Determine the [X, Y] coordinate at the center of the cell enclosing the given text.  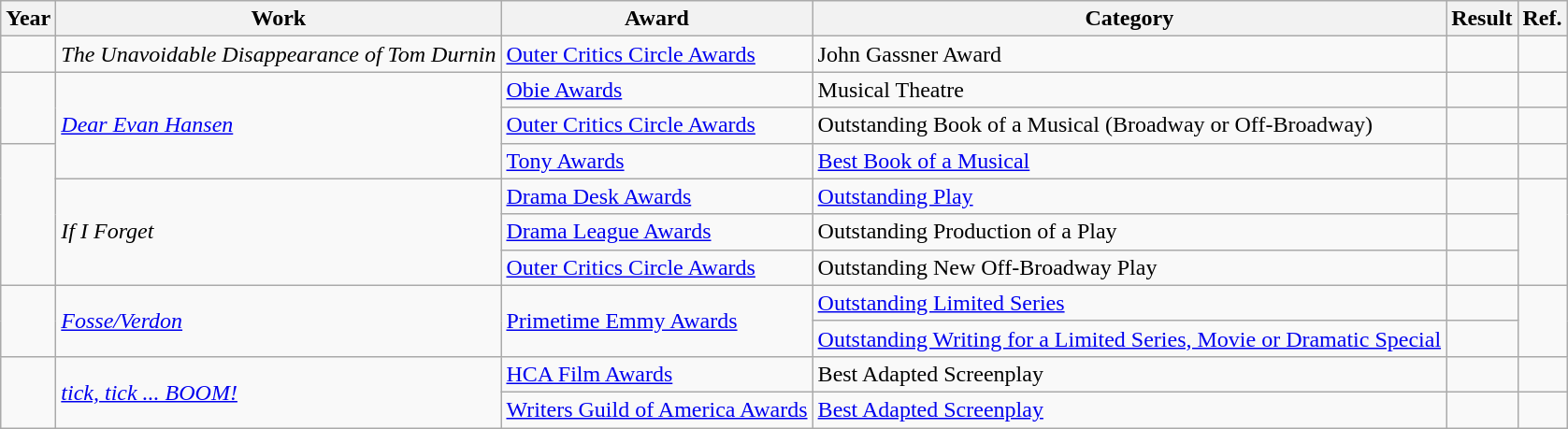
Drama League Awards [656, 232]
HCA Film Awards [656, 374]
Dear Evan Hansen [279, 125]
Outstanding New Off-Broadway Play [1129, 267]
Primetime Emmy Awards [656, 321]
Outstanding Limited Series [1129, 303]
If I Forget [279, 232]
Work [279, 19]
Category [1129, 19]
Outstanding Book of a Musical (Broadway or Off-Broadway) [1129, 125]
Year [28, 19]
Ref. [1543, 19]
tick, tick ... BOOM! [279, 392]
Tony Awards [656, 161]
John Gassner Award [1129, 54]
Drama Desk Awards [656, 196]
The Unavoidable Disappearance of Tom Durnin [279, 54]
Musical Theatre [1129, 90]
Outstanding Production of a Play [1129, 232]
Best Book of a Musical [1129, 161]
Outstanding Writing for a Limited Series, Movie or Dramatic Special [1129, 338]
Outstanding Play [1129, 196]
Result [1482, 19]
Fosse/Verdon [279, 321]
Writers Guild of America Awards [656, 409]
Award [656, 19]
Obie Awards [656, 90]
